Scan for the cell matching the given text and deliver its [x, y] coordinate at center. 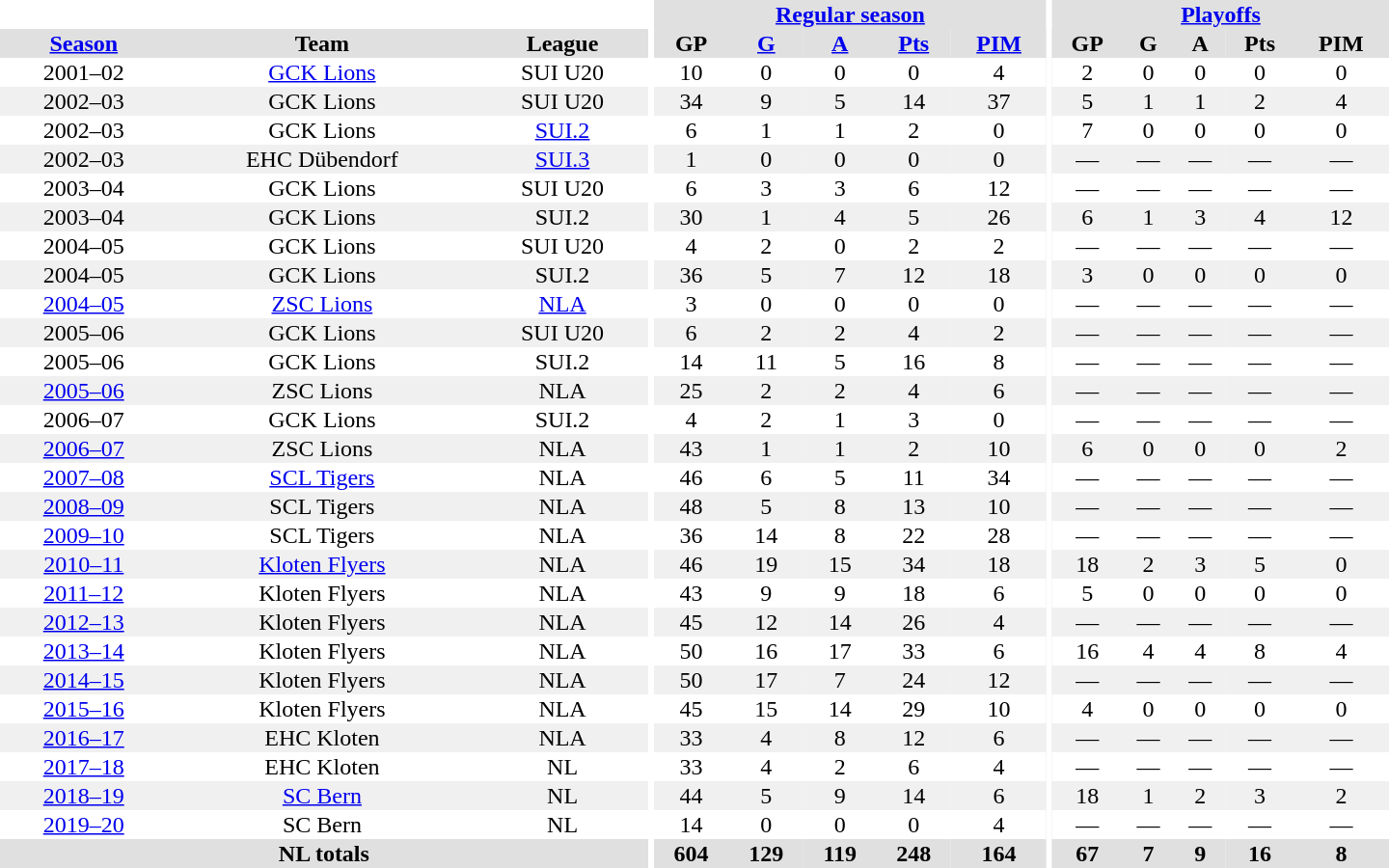
2008–09 [83, 506]
NL totals [324, 854]
EHC Dübendorf [322, 159]
19 [766, 564]
37 [999, 101]
164 [999, 854]
604 [692, 854]
67 [1087, 854]
2001–02 [83, 72]
2009–10 [83, 535]
Playoffs [1221, 14]
2010–11 [83, 564]
25 [692, 391]
22 [913, 535]
24 [913, 680]
48 [692, 506]
2016–17 [83, 738]
29 [913, 709]
2011–12 [83, 593]
30 [692, 217]
2019–20 [83, 825]
2014–15 [83, 680]
119 [839, 854]
Team [322, 43]
28 [999, 535]
44 [692, 796]
2012–13 [83, 622]
Season [83, 43]
13 [913, 506]
2018–19 [83, 796]
Regular season [851, 14]
248 [913, 854]
2007–08 [83, 477]
2013–14 [83, 651]
2017–18 [83, 767]
129 [766, 854]
2015–16 [83, 709]
League [561, 43]
SUI.3 [561, 159]
